Output the (X, Y) coordinate of the center of the cell containing the given text.  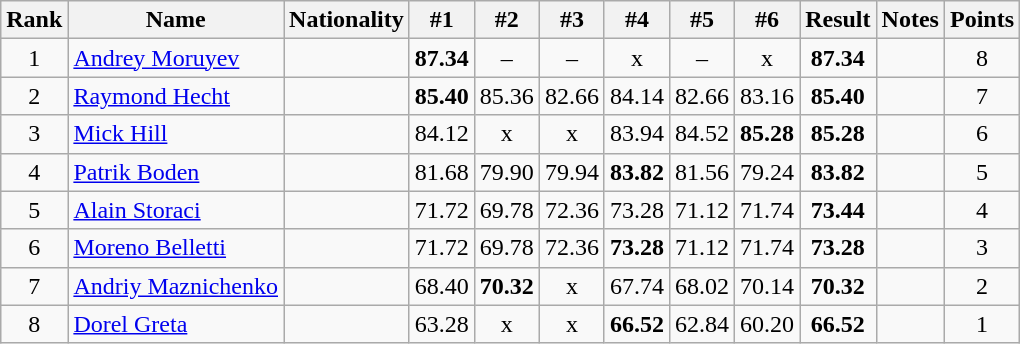
63.28 (442, 324)
#4 (636, 20)
85.36 (506, 96)
#5 (702, 20)
Notes (910, 20)
60.20 (768, 324)
Andrey Moruyev (176, 58)
#3 (572, 20)
73.44 (838, 210)
Points (982, 20)
Name (176, 20)
Patrik Boden (176, 172)
62.84 (702, 324)
Rank (34, 20)
#6 (768, 20)
#1 (442, 20)
Raymond Hecht (176, 96)
68.40 (442, 286)
Result (838, 20)
Mick Hill (176, 134)
Andriy Maznichenko (176, 286)
81.68 (442, 172)
84.12 (442, 134)
84.14 (636, 96)
83.94 (636, 134)
70.14 (768, 286)
68.02 (702, 286)
83.16 (768, 96)
Dorel Greta (176, 324)
Alain Storaci (176, 210)
79.94 (572, 172)
67.74 (636, 286)
79.90 (506, 172)
Nationality (347, 20)
#2 (506, 20)
81.56 (702, 172)
84.52 (702, 134)
79.24 (768, 172)
Moreno Belletti (176, 248)
